Extract the (x, y) coordinate from the center of the cell holding the provided text.  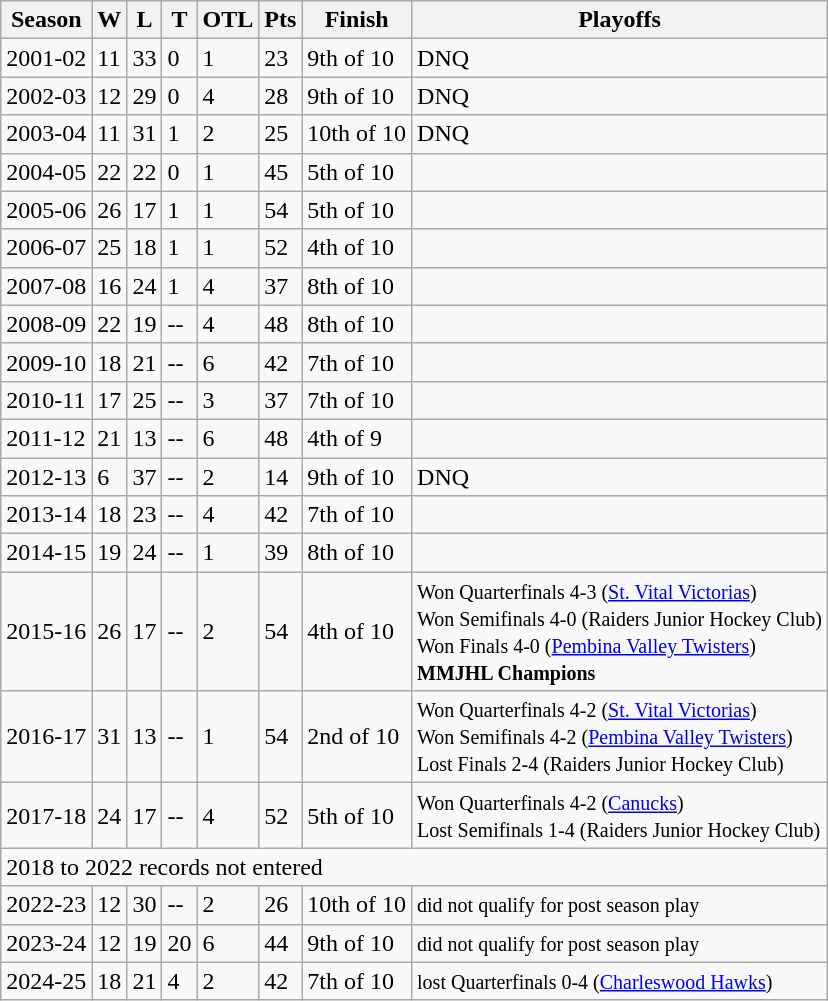
Won Quarterfinals 4-3 (St. Vital Victorias)Won Semifinals 4-0 (Raiders Junior Hockey Club)Won Finals 4-0 (Pembina Valley Twisters)MMJHL Champions (620, 632)
2016-17 (46, 737)
2003-04 (46, 134)
16 (110, 286)
OTL (228, 20)
2014-15 (46, 553)
30 (144, 905)
39 (280, 553)
Playoffs (620, 20)
2004-05 (46, 172)
3 (228, 400)
2012-13 (46, 477)
2nd of 10 (357, 737)
Won Quarterfinals 4-2 (Canucks)Lost Semifinals 1-4 (Raiders Junior Hockey Club) (620, 816)
2013-14 (46, 515)
2002-03 (46, 96)
2015-16 (46, 632)
2024-25 (46, 981)
4th of 9 (357, 438)
33 (144, 58)
2018 to 2022 records not entered (414, 867)
2022-23 (46, 905)
2010-11 (46, 400)
2023-24 (46, 943)
29 (144, 96)
2009-10 (46, 362)
lost Quarterfinals 0-4 (Charleswood Hawks) (620, 981)
2011-12 (46, 438)
44 (280, 943)
Season (46, 20)
28 (280, 96)
20 (180, 943)
2008-09 (46, 324)
2006-07 (46, 248)
Finish (357, 20)
W (110, 20)
14 (280, 477)
45 (280, 172)
2001-02 (46, 58)
L (144, 20)
Pts (280, 20)
T (180, 20)
2017-18 (46, 816)
Won Quarterfinals 4-2 (St. Vital Victorias)Won Semifinals 4-2 (Pembina Valley Twisters)Lost Finals 2-4 (Raiders Junior Hockey Club) (620, 737)
2005-06 (46, 210)
2007-08 (46, 286)
